Detect which cell encompasses the target text, then output its (X, Y) center coordinate. 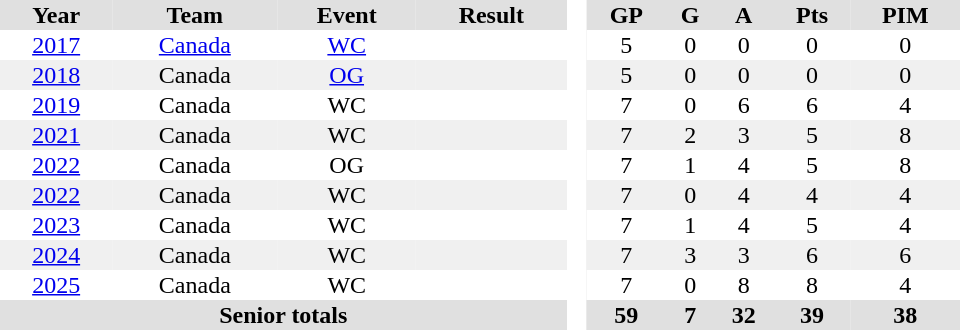
39 (812, 315)
2019 (56, 105)
2018 (56, 75)
2025 (56, 285)
Pts (812, 15)
2023 (56, 225)
G (690, 15)
PIM (905, 15)
38 (905, 315)
2024 (56, 255)
2 (690, 135)
Team (194, 15)
59 (626, 315)
Senior totals (284, 315)
Year (56, 15)
2017 (56, 45)
Result (491, 15)
2021 (56, 135)
Event (346, 15)
32 (744, 315)
GP (626, 15)
A (744, 15)
